Output the (x, y) coordinate of the center of the cell containing the given text.  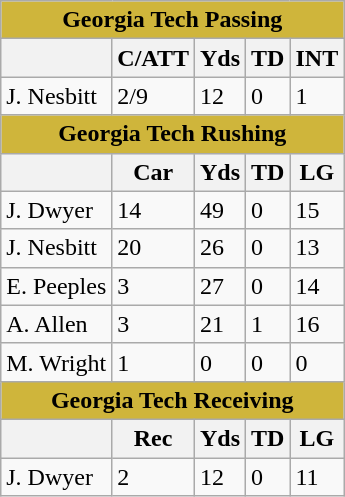
INT (317, 58)
Georgia Tech Receiving (172, 400)
21 (220, 324)
13 (317, 248)
E. Peeples (56, 286)
M. Wright (56, 362)
Georgia Tech Passing (172, 20)
20 (154, 248)
11 (317, 477)
A. Allen (56, 324)
15 (317, 210)
Georgia Tech Rushing (172, 134)
Car (154, 172)
16 (317, 324)
C/ATT (154, 58)
49 (220, 210)
Rec (154, 438)
26 (220, 248)
2 (154, 477)
27 (220, 286)
2/9 (154, 96)
